Pinpoint the cell where the given text exists, returning its [X, Y] midpoint coordinate. 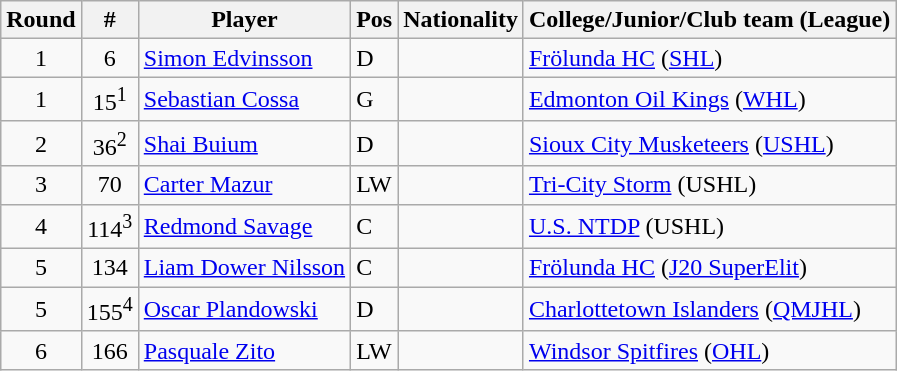
70 [110, 185]
Tri-City Storm (USHL) [709, 185]
Frölunda HC (SHL) [709, 58]
3 [41, 185]
Windsor Spitfires (OHL) [709, 350]
134 [110, 268]
College/Junior/Club team (League) [709, 20]
Sioux City Musketeers (USHL) [709, 144]
151 [110, 100]
362 [110, 144]
Nationality [461, 20]
Carter Mazur [244, 185]
Charlottetown Islanders (QMJHL) [709, 310]
U.S. NTDP (USHL) [709, 226]
Round [41, 20]
Sebastian Cossa [244, 100]
Pos [374, 20]
Redmond Savage [244, 226]
Oscar Plandowski [244, 310]
1143 [110, 226]
# [110, 20]
Shai Buium [244, 144]
1554 [110, 310]
2 [41, 144]
G [374, 100]
166 [110, 350]
Pasquale Zito [244, 350]
Liam Dower Nilsson [244, 268]
Edmonton Oil Kings (WHL) [709, 100]
Frölunda HC (J20 SuperElit) [709, 268]
Player [244, 20]
Simon Edvinsson [244, 58]
4 [41, 226]
